Detect which cell encompasses the target text, then output its [X, Y] center coordinate. 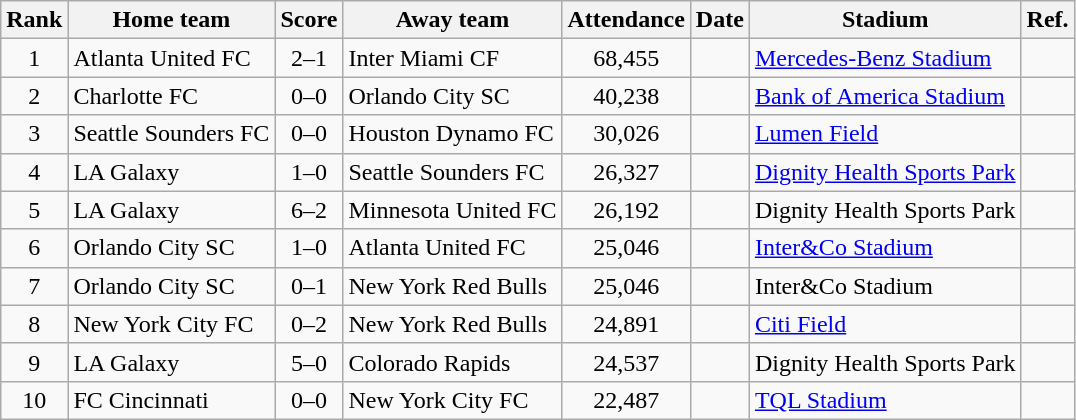
Lumen Field [885, 134]
Mercedes-Benz Stadium [885, 58]
TQL Stadium [885, 400]
26,192 [626, 210]
Away team [452, 20]
6–2 [309, 210]
FC Cincinnati [172, 400]
26,327 [626, 172]
24,537 [626, 362]
Colorado Rapids [452, 362]
2 [34, 96]
1 [34, 58]
0–2 [309, 324]
Ref. [1048, 20]
5 [34, 210]
Inter Miami CF [452, 58]
68,455 [626, 58]
0–1 [309, 286]
5–0 [309, 362]
Bank of America Stadium [885, 96]
Houston Dynamo FC [452, 134]
22,487 [626, 400]
Attendance [626, 20]
8 [34, 324]
Home team [172, 20]
4 [34, 172]
Citi Field [885, 324]
Charlotte FC [172, 96]
6 [34, 248]
40,238 [626, 96]
Score [309, 20]
2–1 [309, 58]
Date [720, 20]
3 [34, 134]
Minnesota United FC [452, 210]
Rank [34, 20]
7 [34, 286]
30,026 [626, 134]
9 [34, 362]
24,891 [626, 324]
Stadium [885, 20]
10 [34, 400]
